Return (X, Y) of the center of cell containing provided text 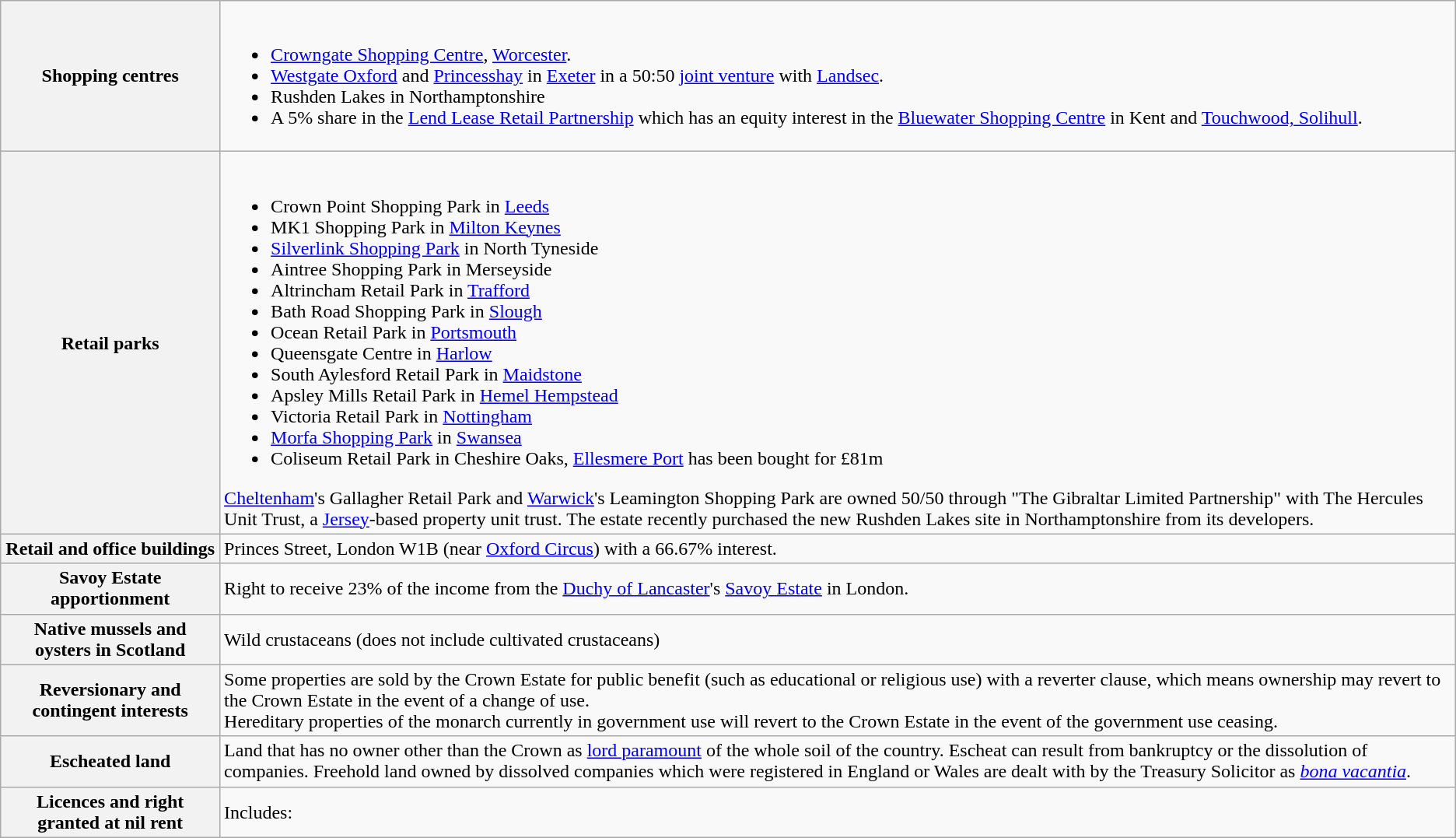
Retail parks (110, 342)
Licences and right granted at nil rent (110, 812)
Savoy Estate apportionment (110, 588)
Escheated land (110, 761)
Retail and office buildings (110, 549)
Reversionary and contingent interests (110, 700)
Shopping centres (110, 76)
Native mussels and oysters in Scotland (110, 640)
Wild crustaceans (does not include cultivated crustaceans) (838, 640)
Includes: (838, 812)
Right to receive 23% of the income from the Duchy of Lancaster's Savoy Estate in London. (838, 588)
Princes Street, London W1B (near Oxford Circus) with a 66.67% interest. (838, 549)
